Determine the [X, Y] coordinate at the center of the cell enclosing the given text.  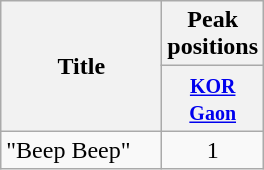
KORGaon [213, 98]
Title [82, 66]
1 [213, 150]
"Beep Beep" [82, 150]
Peak positions [213, 34]
